Pinpoint the cell where the given text exists, returning its [X, Y] midpoint coordinate. 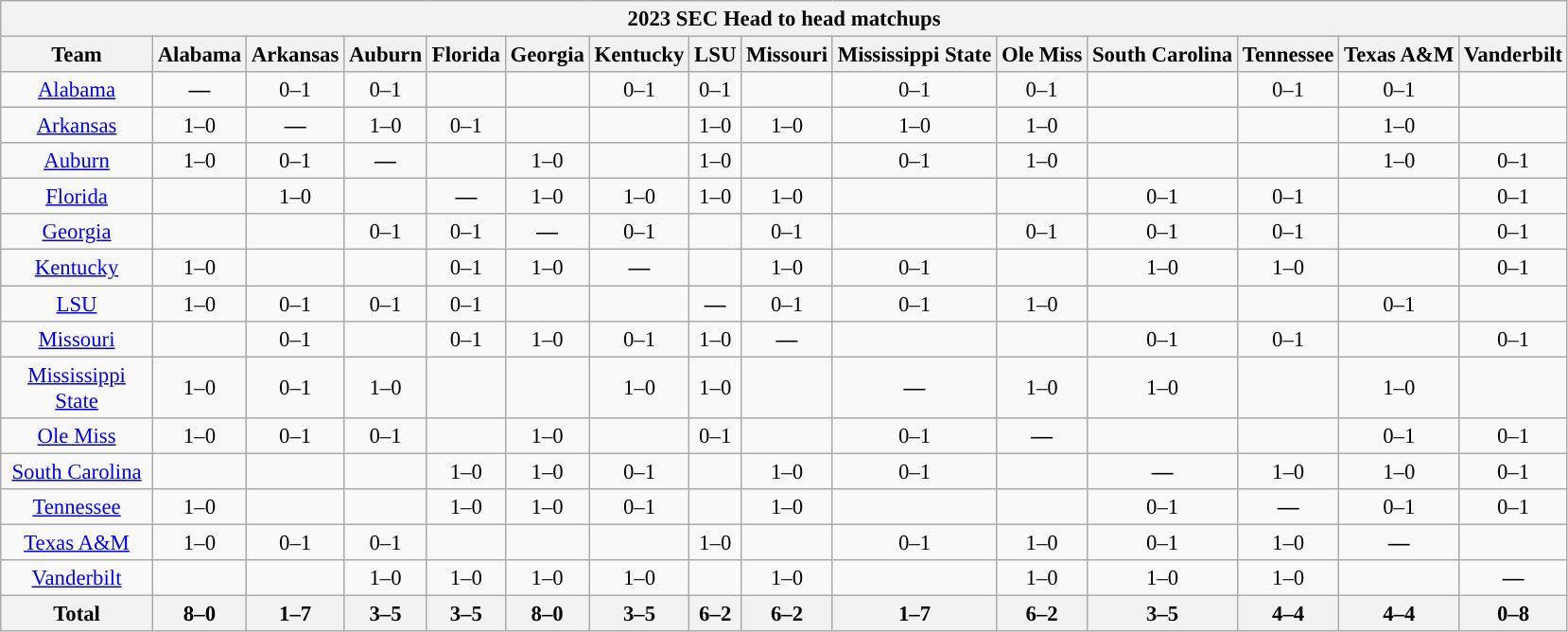
Team [78, 55]
2023 SEC Head to head matchups [785, 19]
0–8 [1513, 613]
Total [78, 613]
